Return [x, y] of the center of cell containing provided text 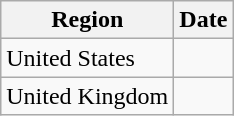
United Kingdom [88, 96]
United States [88, 58]
Date [204, 20]
Region [88, 20]
